Find where the given text appears and provide that cell's center as [X, Y] coordinate. 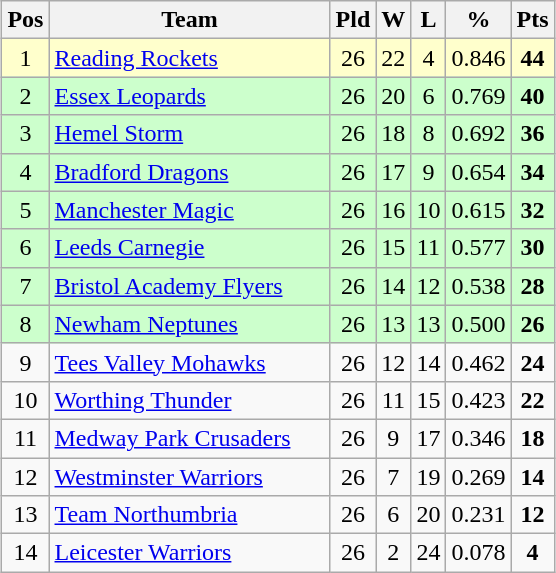
Leicester Warriors [190, 553]
% [478, 20]
0.538 [478, 286]
Essex Leopards [190, 96]
0.846 [478, 58]
0.462 [478, 362]
19 [428, 477]
0.692 [478, 134]
0.231 [478, 515]
Westminster Warriors [190, 477]
0.654 [478, 172]
Leeds Carnegie [190, 248]
Pts [532, 20]
28 [532, 286]
Hemel Storm [190, 134]
Reading Rockets [190, 58]
Manchester Magic [190, 210]
L [428, 20]
0.346 [478, 438]
Bradford Dragons [190, 172]
Team Northumbria [190, 515]
W [394, 20]
40 [532, 96]
0.615 [478, 210]
34 [532, 172]
0.769 [478, 96]
36 [532, 134]
Pos [26, 20]
Newham Neptunes [190, 324]
30 [532, 248]
0.423 [478, 400]
0.078 [478, 553]
0.577 [478, 248]
Team [190, 20]
0.269 [478, 477]
16 [394, 210]
1 [26, 58]
32 [532, 210]
Tees Valley Mohawks [190, 362]
Bristol Academy Flyers [190, 286]
Medway Park Crusaders [190, 438]
5 [26, 210]
44 [532, 58]
Pld [353, 20]
0.500 [478, 324]
3 [26, 134]
Worthing Thunder [190, 400]
